From the cell containing the given text, extract its center point as [X, Y] coordinate. 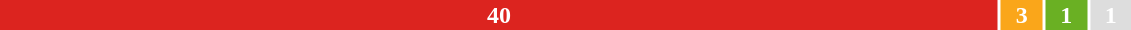
3 [1022, 15]
1 [1066, 15]
40 [499, 15]
